Provide the [x, y] coordinate of the cell's center where the given text is located.  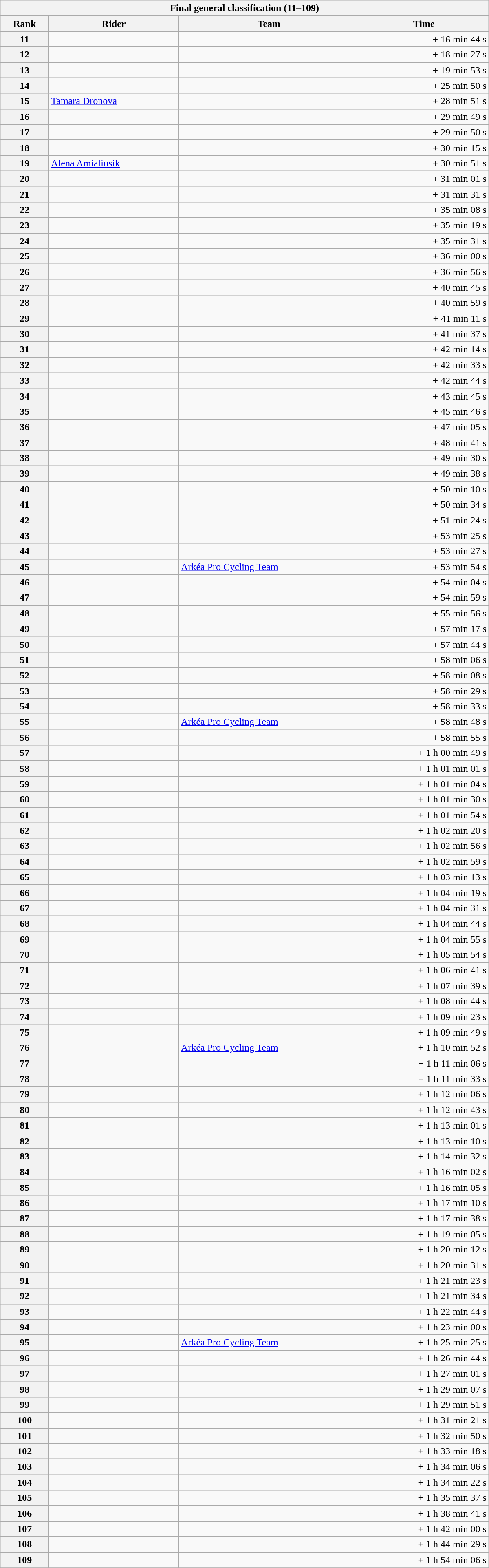
19 [24, 163]
18 [24, 148]
65 [24, 877]
+ 1 h 01 min 54 s [424, 815]
+ 48 min 41 s [424, 442]
24 [24, 241]
31 [24, 349]
+ 1 h 33 min 18 s [424, 1451]
57 [24, 753]
+ 55 min 56 s [424, 613]
22 [24, 210]
69 [24, 939]
66 [24, 892]
+ 1 h 01 min 30 s [424, 799]
11 [24, 39]
72 [24, 986]
+ 1 h 12 min 06 s [424, 1094]
+ 30 min 51 s [424, 163]
99 [24, 1405]
36 [24, 427]
48 [24, 613]
45 [24, 567]
25 [24, 256]
+ 1 h 08 min 44 s [424, 1001]
+ 1 h 01 min 01 s [424, 769]
+ 43 min 45 s [424, 396]
Rider [114, 24]
+ 1 h 16 min 02 s [424, 1172]
+ 1 h 11 min 06 s [424, 1063]
+ 1 h 09 min 49 s [424, 1032]
16 [24, 117]
77 [24, 1063]
53 [24, 691]
+ 53 min 27 s [424, 551]
105 [24, 1498]
38 [24, 458]
87 [24, 1219]
+ 1 h 14 min 32 s [424, 1156]
96 [24, 1358]
62 [24, 830]
+ 1 h 04 min 44 s [424, 923]
+ 29 min 49 s [424, 117]
82 [24, 1141]
Alena Amialiusik [114, 163]
63 [24, 846]
92 [24, 1296]
+ 16 min 44 s [424, 39]
85 [24, 1188]
46 [24, 582]
103 [24, 1467]
+ 53 min 25 s [424, 536]
Final general classification (11–109) [244, 8]
+ 1 h 44 min 29 s [424, 1544]
Time [424, 24]
71 [24, 970]
42 [24, 520]
+ 1 h 29 min 07 s [424, 1389]
+ 1 h 35 min 37 s [424, 1498]
68 [24, 923]
33 [24, 380]
107 [24, 1529]
+ 1 h 12 min 43 s [424, 1110]
+ 18 min 27 s [424, 55]
104 [24, 1482]
106 [24, 1513]
74 [24, 1017]
+ 58 min 48 s [424, 722]
+ 31 min 01 s [424, 179]
+ 50 min 10 s [424, 489]
+ 1 h 19 min 05 s [424, 1234]
23 [24, 225]
+ 25 min 50 s [424, 86]
+ 29 min 50 s [424, 132]
+ 42 min 44 s [424, 380]
+ 49 min 30 s [424, 458]
88 [24, 1234]
27 [24, 287]
51 [24, 660]
13 [24, 70]
+ 58 min 55 s [424, 738]
44 [24, 551]
54 [24, 707]
47 [24, 598]
39 [24, 474]
64 [24, 861]
+ 1 h 25 min 25 s [424, 1343]
+ 1 h 26 min 44 s [424, 1358]
108 [24, 1544]
+ 1 h 13 min 01 s [424, 1125]
32 [24, 365]
55 [24, 722]
93 [24, 1312]
78 [24, 1079]
+ 51 min 24 s [424, 520]
+ 1 h 21 min 23 s [424, 1281]
60 [24, 799]
+ 53 min 54 s [424, 567]
+ 41 min 37 s [424, 334]
+ 36 min 00 s [424, 256]
+ 30 min 15 s [424, 148]
101 [24, 1435]
+ 40 min 59 s [424, 303]
102 [24, 1451]
+ 1 h 04 min 31 s [424, 908]
29 [24, 318]
15 [24, 101]
90 [24, 1265]
20 [24, 179]
109 [24, 1560]
+ 54 min 59 s [424, 598]
Tamara Dronova [114, 101]
67 [24, 908]
73 [24, 1001]
+ 1 h 17 min 10 s [424, 1203]
14 [24, 86]
100 [24, 1420]
+ 1 h 05 min 54 s [424, 955]
52 [24, 675]
+ 1 h 32 min 50 s [424, 1435]
+ 1 h 07 min 39 s [424, 986]
12 [24, 55]
+ 1 h 29 min 51 s [424, 1405]
+ 1 h 03 min 13 s [424, 877]
+ 36 min 56 s [424, 272]
28 [24, 303]
34 [24, 396]
+ 1 h 17 min 38 s [424, 1219]
49 [24, 629]
76 [24, 1048]
+ 58 min 29 s [424, 691]
89 [24, 1250]
+ 1 h 20 min 31 s [424, 1265]
+ 40 min 45 s [424, 287]
+ 58 min 33 s [424, 707]
58 [24, 769]
+ 1 h 09 min 23 s [424, 1017]
+ 1 h 54 min 06 s [424, 1560]
79 [24, 1094]
+ 1 h 06 min 41 s [424, 970]
+ 1 h 01 min 04 s [424, 784]
83 [24, 1156]
+ 1 h 38 min 41 s [424, 1513]
35 [24, 411]
+ 1 h 20 min 12 s [424, 1250]
26 [24, 272]
98 [24, 1389]
59 [24, 784]
40 [24, 489]
84 [24, 1172]
+ 35 min 19 s [424, 225]
30 [24, 334]
+ 57 min 44 s [424, 644]
+ 1 h 11 min 33 s [424, 1079]
17 [24, 132]
+ 35 min 08 s [424, 210]
61 [24, 815]
+ 1 h 31 min 21 s [424, 1420]
+ 41 min 11 s [424, 318]
94 [24, 1327]
+ 1 h 42 min 00 s [424, 1529]
+ 54 min 04 s [424, 582]
+ 1 h 04 min 55 s [424, 939]
+ 1 h 16 min 05 s [424, 1188]
50 [24, 644]
+ 1 h 00 min 49 s [424, 753]
+ 1 h 02 min 59 s [424, 861]
+ 42 min 14 s [424, 349]
+ 1 h 34 min 06 s [424, 1467]
41 [24, 505]
43 [24, 536]
+ 45 min 46 s [424, 411]
80 [24, 1110]
56 [24, 738]
+ 47 min 05 s [424, 427]
+ 57 min 17 s [424, 629]
70 [24, 955]
21 [24, 194]
97 [24, 1374]
+ 28 min 51 s [424, 101]
+ 49 min 38 s [424, 474]
+ 31 min 31 s [424, 194]
91 [24, 1281]
81 [24, 1125]
+ 42 min 33 s [424, 365]
+ 19 min 53 s [424, 70]
Rank [24, 24]
+ 1 h 34 min 22 s [424, 1482]
+ 1 h 23 min 00 s [424, 1327]
37 [24, 442]
86 [24, 1203]
+ 1 h 22 min 44 s [424, 1312]
+ 1 h 10 min 52 s [424, 1048]
+ 1 h 04 min 19 s [424, 892]
75 [24, 1032]
+ 1 h 21 min 34 s [424, 1296]
+ 35 min 31 s [424, 241]
+ 1 h 13 min 10 s [424, 1141]
+ 1 h 02 min 56 s [424, 846]
Team [269, 24]
+ 58 min 06 s [424, 660]
+ 1 h 02 min 20 s [424, 830]
95 [24, 1343]
+ 58 min 08 s [424, 675]
+ 50 min 34 s [424, 505]
+ 1 h 27 min 01 s [424, 1374]
